Determine the [x, y] coordinate at the center of the cell enclosing the given text.  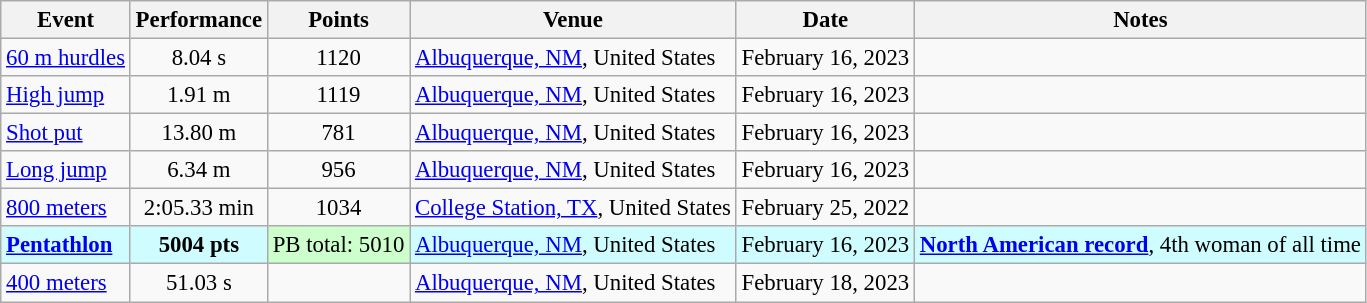
1034 [338, 208]
Pentathlon [66, 245]
51.03 s [198, 283]
2:05.33 min [198, 208]
Venue [574, 20]
February 25, 2022 [825, 208]
North American record, 4th woman of all time [1140, 245]
60 m hurdles [66, 58]
PB total: 5010 [338, 245]
800 meters [66, 208]
February 18, 2023 [825, 283]
781 [338, 133]
1119 [338, 95]
Performance [198, 20]
High jump [66, 95]
Shot put [66, 133]
Points [338, 20]
5004 pts [198, 245]
8.04 s [198, 58]
Date [825, 20]
1.91 m [198, 95]
13.80 m [198, 133]
Notes [1140, 20]
400 meters [66, 283]
956 [338, 170]
1120 [338, 58]
Event [66, 20]
6.34 m [198, 170]
Long jump [66, 170]
College Station, TX, United States [574, 208]
